For the text-containing cell, return its midpoint in [x, y] coordinate format. 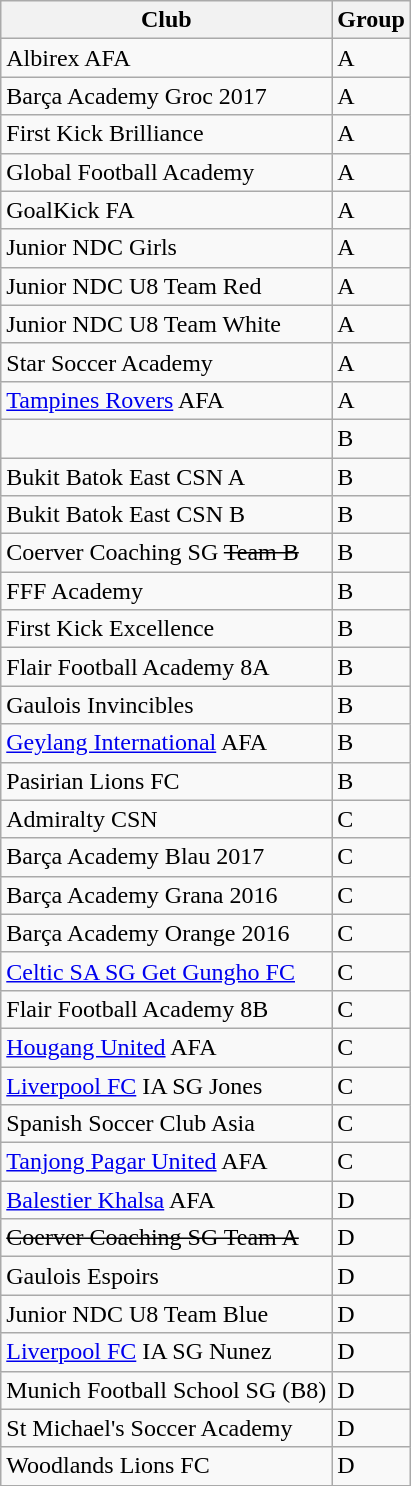
Coerver Coaching SG Team A [166, 1238]
Barça Academy Orange 2016 [166, 933]
Bukit Batok East CSN A [166, 477]
Liverpool FC IA SG Jones [166, 1085]
Coerver Coaching SG Team B [166, 553]
FFF Academy [166, 591]
Munich Football School SG (B8) [166, 1390]
Gaulois Invincibles [166, 705]
Balestier Khalsa AFA [166, 1200]
Flair Football Academy 8A [166, 667]
First Kick Brilliance [166, 134]
Liverpool FC IA SG Nunez [166, 1352]
Club [166, 20]
Bukit Batok East CSN B [166, 515]
Group [372, 20]
Hougang United AFA [166, 1047]
Admiralty CSN [166, 819]
St Michael's Soccer Academy [166, 1428]
Celtic SA SG Get Gungho FC [166, 971]
Pasirian Lions FC [166, 781]
Woodlands Lions FC [166, 1466]
Junior NDC U8 Team White [166, 324]
Barça Academy Grana 2016 [166, 895]
Tampines Rovers AFA [166, 400]
GoalKick FA [166, 210]
Global Football Academy [166, 172]
Tanjong Pagar United AFA [166, 1162]
Albirex AFA [166, 58]
Flair Football Academy 8B [166, 1009]
Junior NDC Girls [166, 248]
Star Soccer Academy [166, 362]
First Kick Excellence [166, 629]
Barça Academy Blau 2017 [166, 857]
Junior NDC U8 Team Blue [166, 1314]
Geylang International AFA [166, 743]
Gaulois Espoirs [166, 1276]
Junior NDC U8 Team Red [166, 286]
Barça Academy Groc 2017 [166, 96]
Spanish Soccer Club Asia [166, 1124]
